Return (X, Y) of the center of cell containing provided text 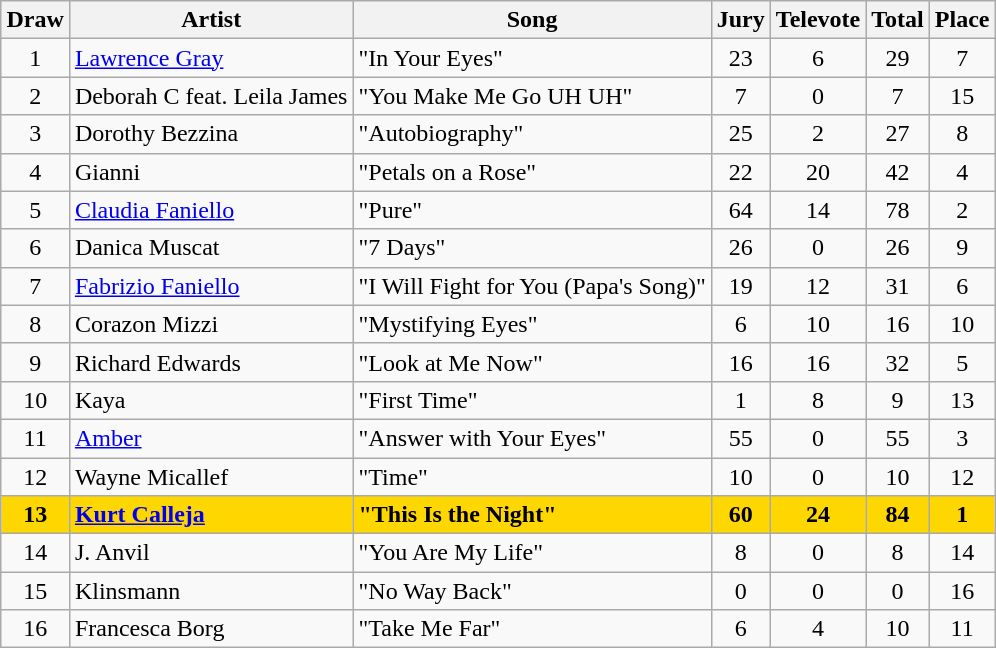
Televote (818, 20)
42 (898, 172)
25 (740, 134)
Corazon Mizzi (211, 324)
Draw (35, 20)
84 (898, 515)
J. Anvil (211, 553)
Song (532, 20)
"Time" (532, 477)
"Petals on a Rose" (532, 172)
29 (898, 58)
Wayne Micallef (211, 477)
"Answer with Your Eyes" (532, 438)
Gianni (211, 172)
"No Way Back" (532, 591)
78 (898, 210)
32 (898, 362)
Total (898, 20)
31 (898, 286)
64 (740, 210)
Klinsmann (211, 591)
20 (818, 172)
"In Your Eyes" (532, 58)
60 (740, 515)
"Mystifying Eyes" (532, 324)
27 (898, 134)
Richard Edwards (211, 362)
Amber (211, 438)
"Autobiography" (532, 134)
"You Make Me Go UH UH" (532, 96)
"You Are My Life" (532, 553)
Artist (211, 20)
"First Time" (532, 400)
"This Is the Night" (532, 515)
"Take Me Far" (532, 629)
Kurt Calleja (211, 515)
Danica Muscat (211, 248)
"7 Days" (532, 248)
"I Will Fight for You (Papa's Song)" (532, 286)
Fabrizio Faniello (211, 286)
23 (740, 58)
24 (818, 515)
Place (962, 20)
22 (740, 172)
Deborah C feat. Leila James (211, 96)
Claudia Faniello (211, 210)
Francesca Borg (211, 629)
"Pure" (532, 210)
Lawrence Gray (211, 58)
Jury (740, 20)
"Look at Me Now" (532, 362)
19 (740, 286)
Dorothy Bezzina (211, 134)
Kaya (211, 400)
